From the cell containing the given text, extract its center point as (x, y) coordinate. 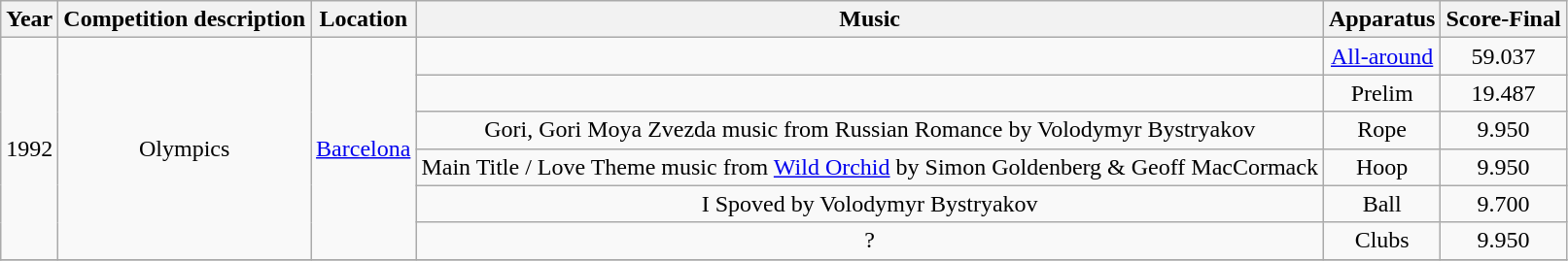
Prelim (1381, 93)
Barcelona (364, 148)
Hoop (1381, 167)
Olympics (185, 148)
59.037 (1503, 56)
Ball (1381, 204)
Location (364, 19)
19.487 (1503, 93)
Apparatus (1381, 19)
Music (870, 19)
Score-Final (1503, 19)
Rope (1381, 130)
Gori, Gori Moya Zvezda music from Russian Romance by Volodymyr Bystryakov (870, 130)
Year (29, 19)
Competition description (185, 19)
I Spoved by Volodymyr Bystryakov (870, 204)
1992 (29, 148)
All-around (1381, 56)
Main Title / Love Theme music from Wild Orchid by Simon Goldenberg & Geoff MacCormack (870, 167)
9.700 (1503, 204)
? (870, 241)
Clubs (1381, 241)
